Scan for the cell matching the given text and deliver its (X, Y) coordinate at center. 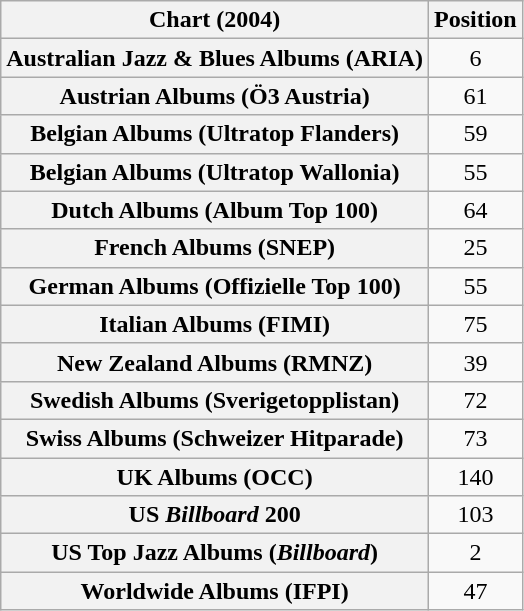
New Zealand Albums (RMNZ) (215, 362)
Chart (2004) (215, 20)
Australian Jazz & Blues Albums (ARIA) (215, 58)
64 (476, 210)
103 (476, 515)
Belgian Albums (Ultratop Wallonia) (215, 172)
Swedish Albums (Sverigetopplistan) (215, 400)
Italian Albums (FIMI) (215, 324)
Belgian Albums (Ultratop Flanders) (215, 134)
25 (476, 248)
2 (476, 553)
French Albums (SNEP) (215, 248)
61 (476, 96)
72 (476, 400)
Position (476, 20)
US Billboard 200 (215, 515)
47 (476, 591)
75 (476, 324)
US Top Jazz Albums (Billboard) (215, 553)
6 (476, 58)
39 (476, 362)
UK Albums (OCC) (215, 477)
73 (476, 438)
Austrian Albums (Ö3 Austria) (215, 96)
German Albums (Offizielle Top 100) (215, 286)
140 (476, 477)
Worldwide Albums (IFPI) (215, 591)
Swiss Albums (Schweizer Hitparade) (215, 438)
59 (476, 134)
Dutch Albums (Album Top 100) (215, 210)
